Find where the given text appears and provide that cell's center as [x, y] coordinate. 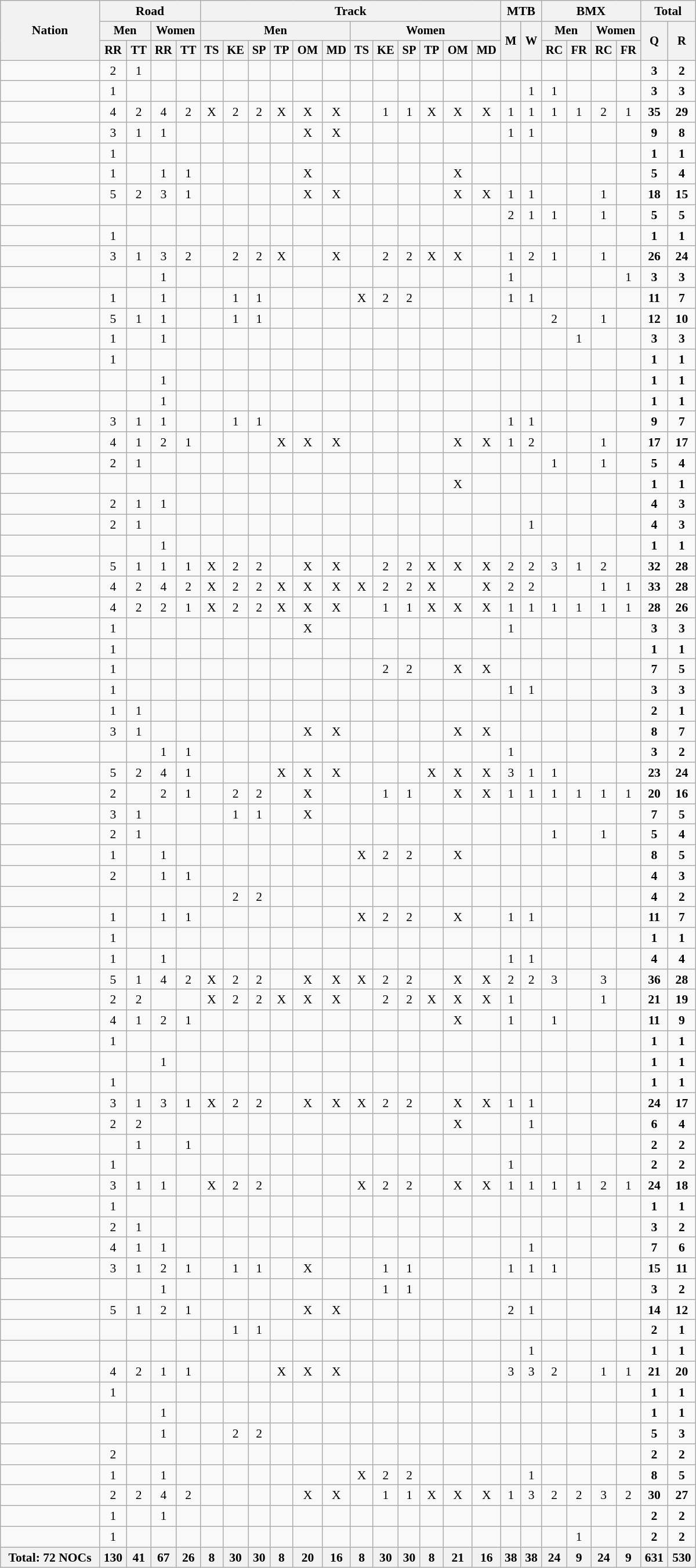
Total: 72 NOCs [50, 1558]
41 [139, 1558]
23 [654, 773]
631 [654, 1558]
14 [654, 1310]
36 [654, 980]
29 [682, 112]
Total [668, 11]
Road [150, 11]
530 [682, 1558]
Nation [50, 30]
Track [350, 11]
67 [164, 1558]
W [531, 41]
32 [654, 566]
R [682, 41]
M [510, 41]
33 [654, 587]
BMX [592, 11]
19 [682, 1000]
27 [682, 1496]
10 [682, 319]
130 [113, 1558]
MTB [521, 11]
Q [654, 41]
35 [654, 112]
